Extract the [X, Y] coordinate from the center of the cell holding the provided text.  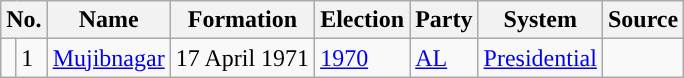
17 April 1971 [242, 58]
No. [24, 20]
AL [444, 58]
Name [108, 20]
Presidential [540, 58]
Formation [242, 20]
1970 [362, 58]
Source [642, 20]
Party [444, 20]
Mujibnagar [108, 58]
Election [362, 20]
1 [32, 58]
System [540, 20]
